For the text-containing cell, return its midpoint in [x, y] coordinate format. 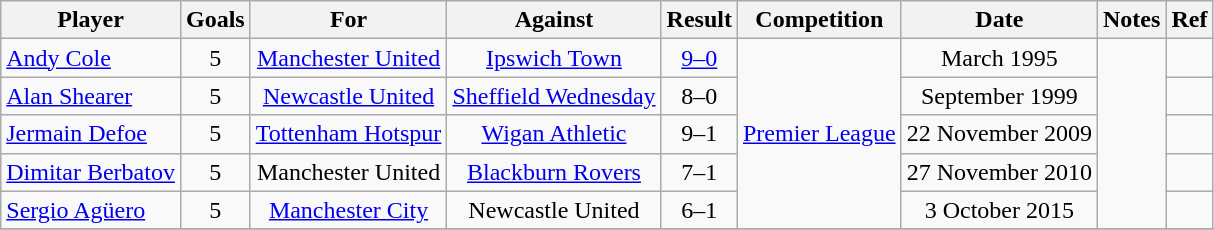
Jermain Defoe [91, 134]
Alan Shearer [91, 96]
Goals [215, 20]
For [348, 20]
6–1 [699, 210]
Date [999, 20]
Blackburn Rovers [554, 172]
22 November 2009 [999, 134]
Notes [1132, 20]
Ipswich Town [554, 58]
Manchester City [348, 210]
9–0 [699, 58]
Result [699, 20]
3 October 2015 [999, 210]
Player [91, 20]
7–1 [699, 172]
27 November 2010 [999, 172]
Wigan Athletic [554, 134]
Sergio Agüero [91, 210]
Tottenham Hotspur [348, 134]
Andy Cole [91, 58]
Premier League [819, 134]
September 1999 [999, 96]
Competition [819, 20]
8–0 [699, 96]
Sheffield Wednesday [554, 96]
9–1 [699, 134]
Dimitar Berbatov [91, 172]
Against [554, 20]
Ref [1190, 20]
March 1995 [999, 58]
